For the text-containing cell, return its midpoint in [X, Y] coordinate format. 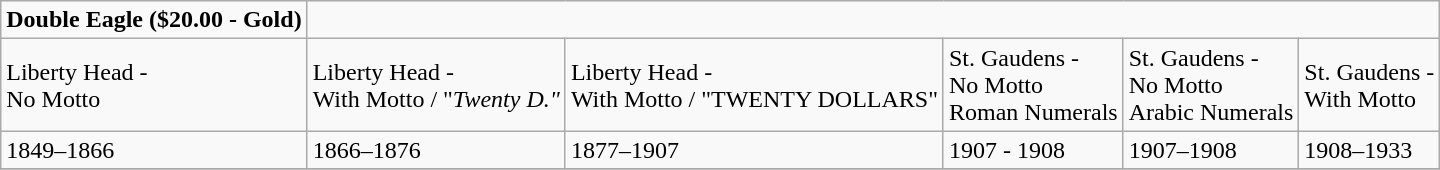
Liberty Head -No Motto [154, 85]
Liberty Head -With Motto / "Twenty D." [436, 85]
1877–1907 [754, 150]
Liberty Head -With Motto / "TWENTY DOLLARS" [754, 85]
1907–1908 [1211, 150]
1866–1876 [436, 150]
St. Gaudens -No MottoArabic Numerals [1211, 85]
Double Eagle ($20.00 - Gold) [154, 20]
St. Gaudens -With Motto [1370, 85]
1908–1933 [1370, 150]
St. Gaudens -No MottoRoman Numerals [1033, 85]
1849–1866 [154, 150]
1907 - 1908 [1033, 150]
